Return (x, y) of the center of cell containing provided text 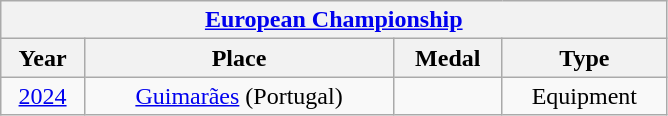
Medal (448, 58)
Year (43, 58)
European Championship (334, 20)
Place (238, 58)
Equipment (584, 96)
Guimarães (Portugal) (238, 96)
2024 (43, 96)
Type (584, 58)
